Determine the (x, y) coordinate at the center of the cell enclosing the given text.  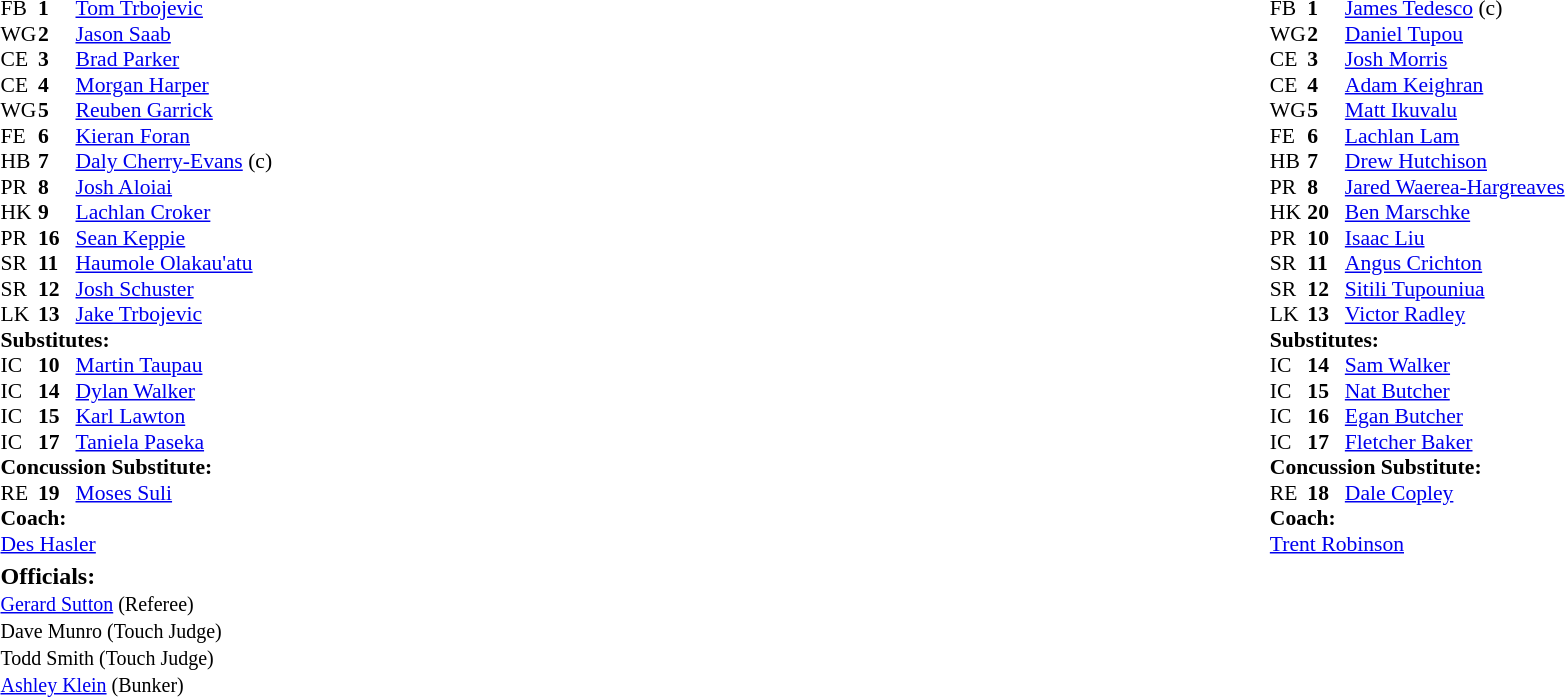
Adam Keighran (1455, 85)
Reuben Garrick (174, 111)
9 (57, 213)
Jake Trbojevic (174, 315)
Matt Ikuvalu (1455, 111)
Dylan Walker (174, 391)
Sam Walker (1455, 365)
18 (1326, 493)
Jared Waerea-Hargreaves (1455, 187)
Dale Copley (1455, 493)
Sean Keppie (174, 238)
Lachlan Croker (174, 213)
Des Hasler (136, 544)
Kieran Foran (174, 136)
Moses Suli (174, 493)
Ben Marschke (1455, 213)
Egan Butcher (1455, 417)
Brad Parker (174, 59)
Josh Morris (1455, 59)
Haumole Olakau'atu (174, 263)
Angus Crichton (1455, 263)
Josh Aloiai (174, 187)
20 (1326, 213)
Victor Radley (1455, 315)
Daly Cherry-Evans (c) (174, 161)
Morgan Harper (174, 85)
Jason Saab (174, 34)
Drew Hutchison (1455, 161)
Isaac Liu (1455, 238)
Daniel Tupou (1455, 34)
Josh Schuster (174, 289)
Sitili Tupouniua (1455, 289)
Lachlan Lam (1455, 136)
Nat Butcher (1455, 391)
Martin Taupau (174, 365)
Taniela Paseka (174, 442)
Fletcher Baker (1455, 442)
19 (57, 493)
Trent Robinson (1418, 544)
Karl Lawton (174, 417)
